Search for the cell housing the specified text and yield its [x, y] center coordinate. 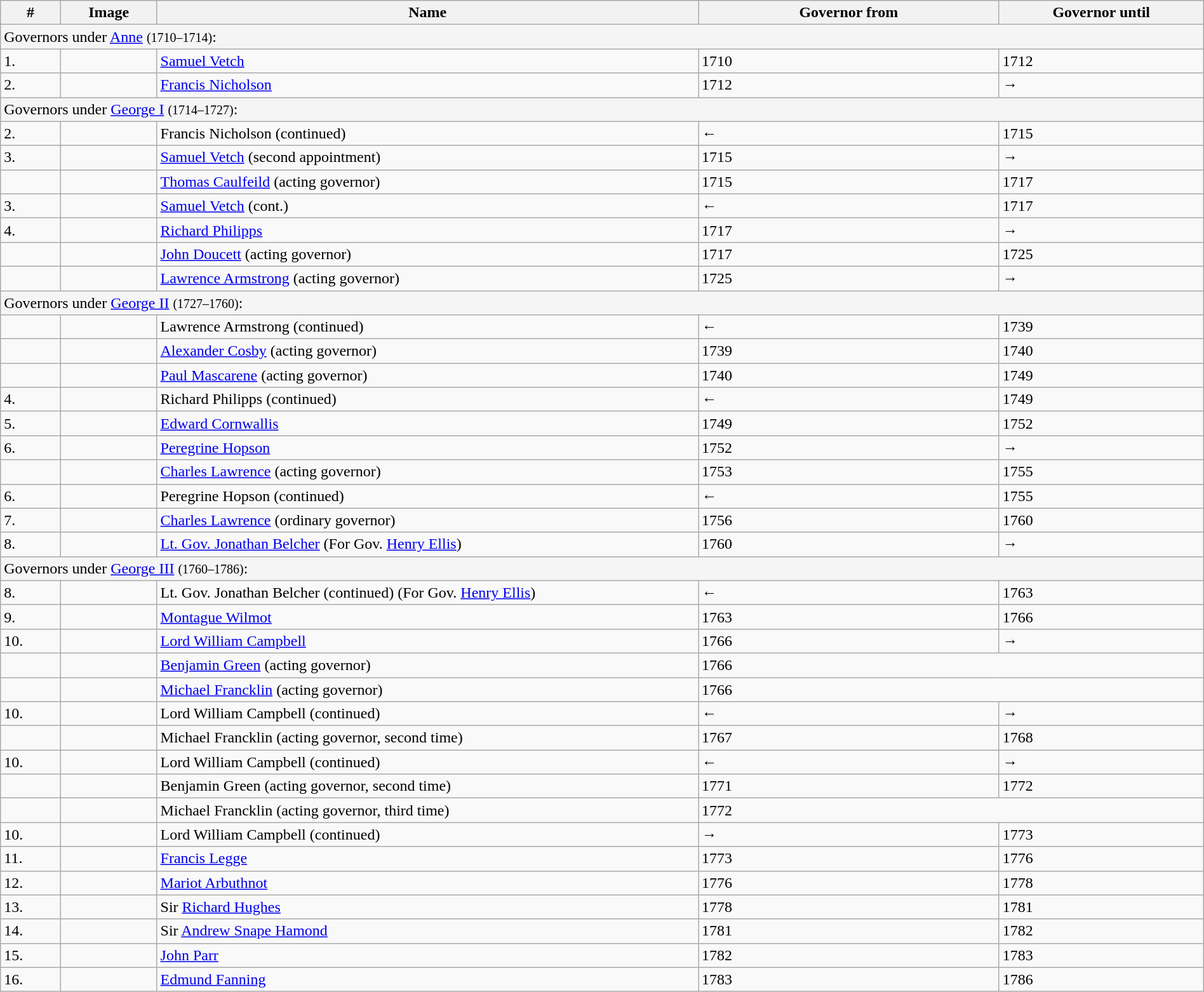
1767 [849, 738]
Peregrine Hopson (continued) [428, 496]
Governors under George II (1727–1760): [602, 303]
Charles Lawrence (acting governor) [428, 472]
1768 [1101, 738]
11. [30, 859]
Benjamin Green (acting governor, second time) [428, 786]
Mariot Arbuthnot [428, 883]
Edmund Fanning [428, 979]
Lord William Campbell [428, 641]
16. [30, 979]
1710 [849, 61]
1753 [849, 472]
Governor until [1101, 13]
Francis Nicholson [428, 85]
Thomas Caulfeild (acting governor) [428, 182]
7. [30, 520]
9. [30, 617]
John Parr [428, 955]
13. [30, 907]
Peregrine Hopson [428, 448]
Montague Wilmot [428, 617]
Sir Richard Hughes [428, 907]
Samuel Vetch [428, 61]
Lt. Gov. Jonathan Belcher (continued) (For Gov. Henry Ellis) [428, 593]
Richard Philipps (continued) [428, 399]
Samuel Vetch (second appointment) [428, 158]
Francis Nicholson (continued) [428, 133]
# [30, 13]
Francis Legge [428, 859]
12. [30, 883]
1771 [849, 786]
Paul Mascarene (acting governor) [428, 375]
1756 [849, 520]
Lawrence Armstrong (acting governor) [428, 278]
Edward Cornwallis [428, 424]
Richard Philipps [428, 230]
Name [428, 13]
14. [30, 931]
15. [30, 955]
Governor from [849, 13]
1. [30, 61]
1786 [1101, 979]
Sir Andrew Snape Hamond [428, 931]
Benjamin Green (acting governor) [428, 665]
Michael Francklin (acting governor, third time) [428, 810]
Charles Lawrence (ordinary governor) [428, 520]
Michael Francklin (acting governor, second time) [428, 738]
Governors under Anne (1710–1714): [602, 37]
Lt. Gov. Jonathan Belcher (For Gov. Henry Ellis) [428, 544]
Lawrence Armstrong (continued) [428, 327]
Image [109, 13]
John Doucett (acting governor) [428, 254]
Alexander Cosby (acting governor) [428, 351]
Governors under George III (1760–1786): [602, 568]
Michael Francklin (acting governor) [428, 689]
5. [30, 424]
Governors under George I (1714–1727): [602, 109]
Samuel Vetch (cont.) [428, 206]
